Search for the cell housing the specified text and yield its [x, y] center coordinate. 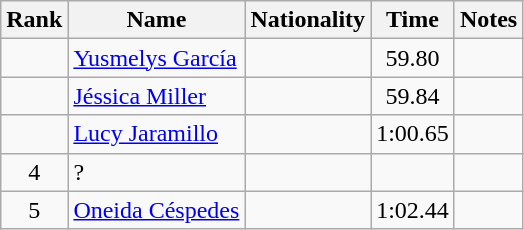
Rank [34, 20]
Time [413, 20]
Yusmelys García [156, 58]
1:02.44 [413, 210]
Oneida Céspedes [156, 210]
5 [34, 210]
? [156, 172]
59.84 [413, 96]
Name [156, 20]
Nationality [308, 20]
Jéssica Miller [156, 96]
4 [34, 172]
Notes [488, 20]
59.80 [413, 58]
Lucy Jaramillo [156, 134]
1:00.65 [413, 134]
